Locate the cell with the specified text and output its [x, y] center coordinate. 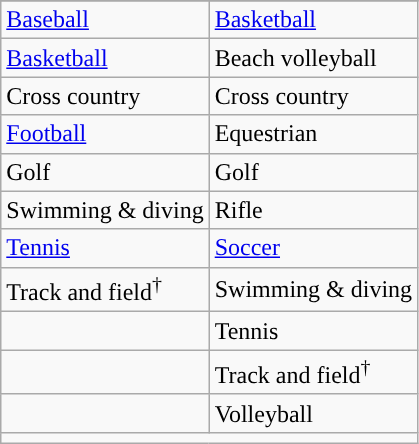
Rifle [313, 210]
Baseball [105, 20]
Football [105, 134]
Beach volleyball [313, 58]
Soccer [313, 248]
Volleyball [313, 413]
Equestrian [313, 134]
